From the cell containing the given text, extract its center point as (X, Y) coordinate. 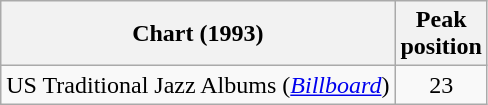
US Traditional Jazz Albums (Billboard) (198, 85)
23 (441, 85)
Chart (1993) (198, 34)
Peakposition (441, 34)
